Provide the [x, y] coordinate of the cell's center where the given text is located.  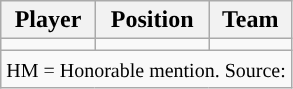
Player [48, 20]
Position [152, 20]
Team [250, 20]
HM = Honorable mention. Source: [146, 69]
